Pinpoint the cell where the given text exists, returning its (X, Y) midpoint coordinate. 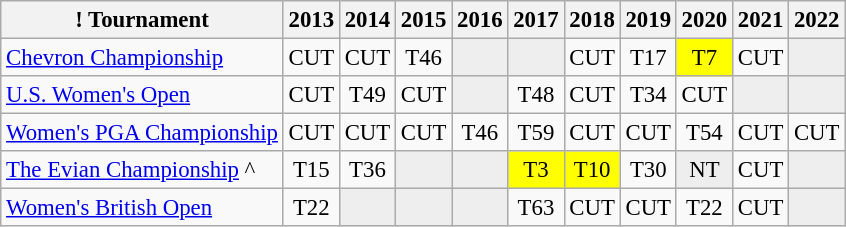
T36 (367, 170)
T59 (536, 133)
Women's British Open (142, 208)
T17 (648, 58)
2013 (311, 20)
2019 (648, 20)
Women's PGA Championship (142, 133)
2016 (480, 20)
NT (704, 170)
2021 (760, 20)
2022 (817, 20)
T10 (592, 170)
U.S. Women's Open (142, 95)
T7 (704, 58)
T30 (648, 170)
T49 (367, 95)
T34 (648, 95)
T3 (536, 170)
2018 (592, 20)
2020 (704, 20)
2017 (536, 20)
T54 (704, 133)
T63 (536, 208)
Chevron Championship (142, 58)
2015 (424, 20)
The Evian Championship ^ (142, 170)
T15 (311, 170)
2014 (367, 20)
T48 (536, 95)
! Tournament (142, 20)
